Determine the [x, y] coordinate at the center of the cell enclosing the given text.  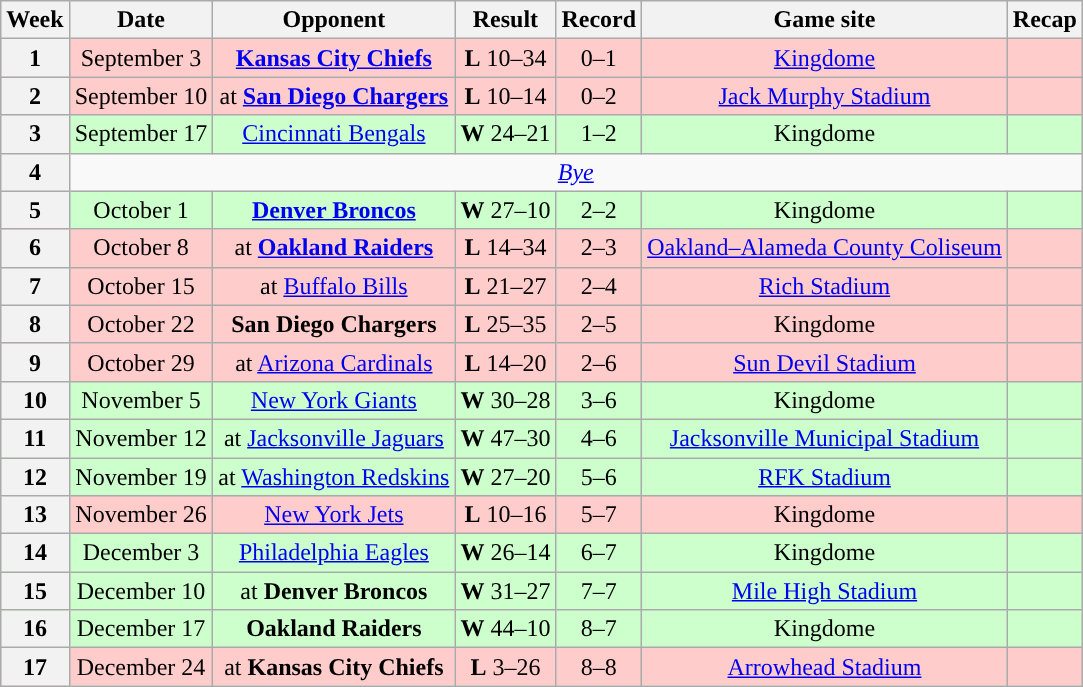
Recap [1044, 20]
0–1 [599, 58]
at Oakland Raiders [334, 248]
14 [35, 553]
9 [35, 362]
at Buffalo Bills [334, 286]
L 3–26 [506, 667]
December 3 [141, 553]
2–4 [599, 286]
November 19 [141, 477]
2–3 [599, 248]
Oakland–Alameda County Coliseum [825, 248]
Game site [825, 20]
Result [506, 20]
L 10–34 [506, 58]
Cincinnati Bengals [334, 134]
4 [35, 172]
L 10–14 [506, 96]
October 1 [141, 210]
December 24 [141, 667]
7 [35, 286]
RFK Stadium [825, 477]
1 [35, 58]
5–6 [599, 477]
15 [35, 591]
3–6 [599, 400]
0–2 [599, 96]
October 22 [141, 324]
Week [35, 20]
October 8 [141, 248]
Date [141, 20]
L 14–34 [506, 248]
8 [35, 324]
3 [35, 134]
at San Diego Chargers [334, 96]
September 10 [141, 96]
December 10 [141, 591]
W 47–30 [506, 438]
W 30–28 [506, 400]
Arrowhead Stadium [825, 667]
2 [35, 96]
at Arizona Cardinals [334, 362]
Mile High Stadium [825, 591]
November 26 [141, 515]
Philadelphia Eagles [334, 553]
Rich Stadium [825, 286]
2–5 [599, 324]
L 25–35 [506, 324]
Kansas City Chiefs [334, 58]
San Diego Chargers [334, 324]
16 [35, 629]
L 10–16 [506, 515]
L 14–20 [506, 362]
at Denver Broncos [334, 591]
13 [35, 515]
8–7 [599, 629]
W 26–14 [506, 553]
October 15 [141, 286]
at Kansas City Chiefs [334, 667]
12 [35, 477]
4–6 [599, 438]
New York Jets [334, 515]
December 17 [141, 629]
5–7 [599, 515]
6 [35, 248]
Opponent [334, 20]
W 24–21 [506, 134]
11 [35, 438]
2–6 [599, 362]
7–7 [599, 591]
Jack Murphy Stadium [825, 96]
1–2 [599, 134]
Bye [576, 172]
October 29 [141, 362]
W 27–10 [506, 210]
6–7 [599, 553]
Sun Devil Stadium [825, 362]
W 31–27 [506, 591]
8–8 [599, 667]
L 21–27 [506, 286]
Denver Broncos [334, 210]
at Washington Redskins [334, 477]
November 5 [141, 400]
Oakland Raiders [334, 629]
10 [35, 400]
2–2 [599, 210]
September 3 [141, 58]
17 [35, 667]
at Jacksonville Jaguars [334, 438]
5 [35, 210]
Record [599, 20]
November 12 [141, 438]
September 17 [141, 134]
W 27–20 [506, 477]
W 44–10 [506, 629]
Jacksonville Municipal Stadium [825, 438]
New York Giants [334, 400]
